For the text-containing cell, return its midpoint in [x, y] coordinate format. 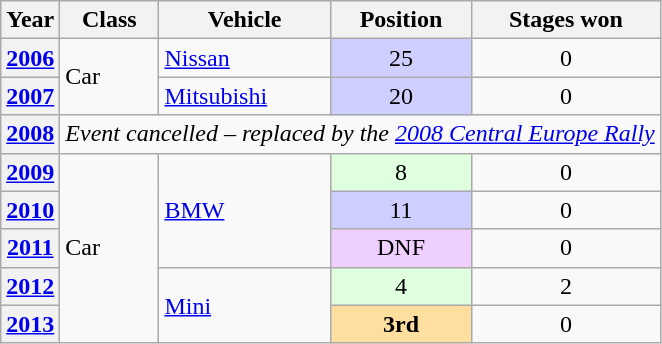
Event cancelled – replaced by the 2008 Central Europe Rally [360, 134]
Vehicle [244, 20]
Stages won [566, 20]
3rd [400, 324]
2008 [30, 134]
2010 [30, 210]
4 [400, 286]
Class [110, 20]
DNF [400, 248]
2007 [30, 96]
BMW [244, 210]
Mitsubishi [244, 96]
11 [400, 210]
2006 [30, 58]
2011 [30, 248]
Nissan [244, 58]
8 [400, 172]
20 [400, 96]
2 [566, 286]
2009 [30, 172]
Position [400, 20]
Mini [244, 305]
Year [30, 20]
2013 [30, 324]
25 [400, 58]
2012 [30, 286]
